Detect which cell encompasses the target text, then output its (X, Y) center coordinate. 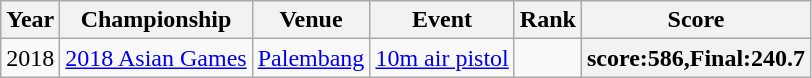
Palembang (311, 58)
score:586,Final:240.7 (696, 58)
Score (696, 20)
2018 Asian Games (156, 58)
Rank (548, 20)
Year (30, 20)
Venue (311, 20)
Event (442, 20)
2018 (30, 58)
10m air pistol (442, 58)
Championship (156, 20)
